Find where the given text appears and provide that cell's center as [X, Y] coordinate. 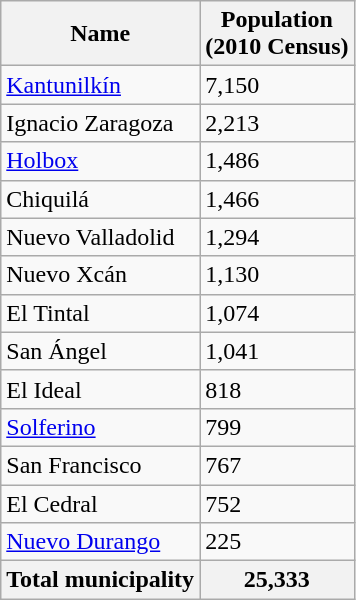
1,074 [277, 313]
1,466 [277, 199]
Ignacio Zaragoza [100, 123]
El Cedral [100, 503]
Nuevo Durango [100, 542]
Solferino [100, 427]
Population(2010 Census) [277, 34]
San Ángel [100, 351]
San Francisco [100, 465]
2,213 [277, 123]
25,333 [277, 580]
El Tintal [100, 313]
799 [277, 427]
767 [277, 465]
1,486 [277, 161]
Name [100, 34]
225 [277, 542]
El Ideal [100, 389]
1,041 [277, 351]
Nuevo Valladolid [100, 237]
Kantunilkín [100, 85]
Total municipality [100, 580]
Holbox [100, 161]
1,294 [277, 237]
752 [277, 503]
7,150 [277, 85]
Nuevo Xcán [100, 275]
818 [277, 389]
1,130 [277, 275]
Chiquilá [100, 199]
